Locate the cell with the specified text and output its (X, Y) center coordinate. 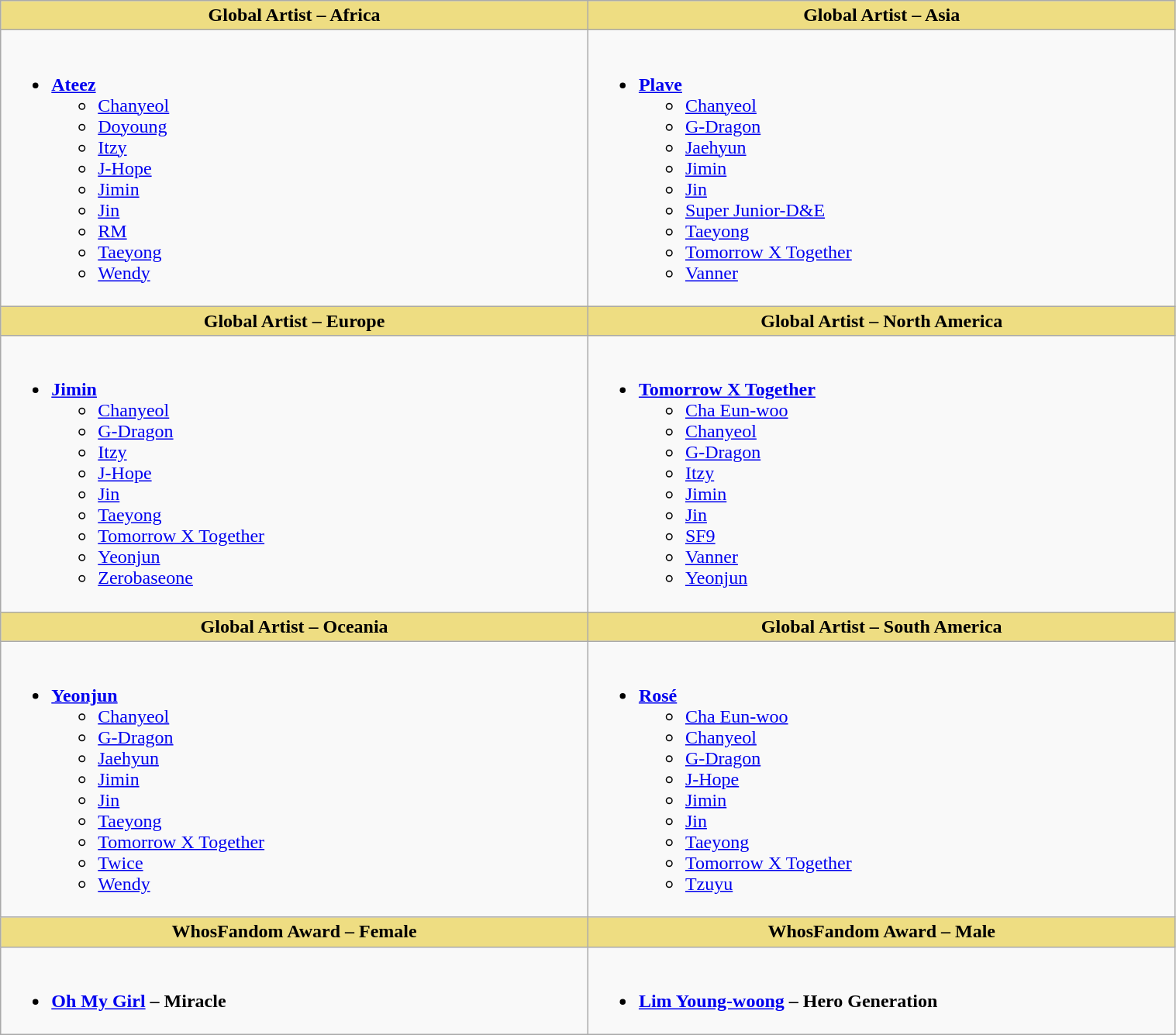
Global Artist – Asia (881, 16)
WhosFandom Award – Female (295, 932)
Global Artist – Europe (295, 321)
PlaveChanyeolG-DragonJaehyunJiminJinSuper Junior-D&ETaeyongTomorrow X TogetherVanner (881, 168)
Global Artist – North America (881, 321)
JiminChanyeolG-DragonItzyJ-HopeJinTaeyongTomorrow X TogetherYeonjunZerobaseone (295, 474)
Oh My Girl – Miracle (295, 991)
RoséCha Eun-wooChanyeolG-DragonJ-HopeJiminJinTaeyongTomorrow X TogetherTzuyu (881, 779)
YeonjunChanyeolG-DragonJaehyunJiminJinTaeyongTomorrow X TogetherTwiceWendy (295, 779)
Global Artist – South America (881, 626)
WhosFandom Award – Male (881, 932)
Tomorrow X TogetherCha Eun-wooChanyeolG-DragonItzyJiminJinSF9VannerYeonjun (881, 474)
Global Artist – Africa (295, 16)
AteezChanyeolDoyoungItzyJ-HopeJiminJinRMTaeyongWendy (295, 168)
Lim Young-woong – Hero Generation (881, 991)
Global Artist – Oceania (295, 626)
